Detect which cell encompasses the target text, then output its (x, y) center coordinate. 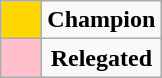
Champion (102, 20)
Relegated (102, 58)
